Determine the (X, Y) coordinate at the center of the cell enclosing the given text.  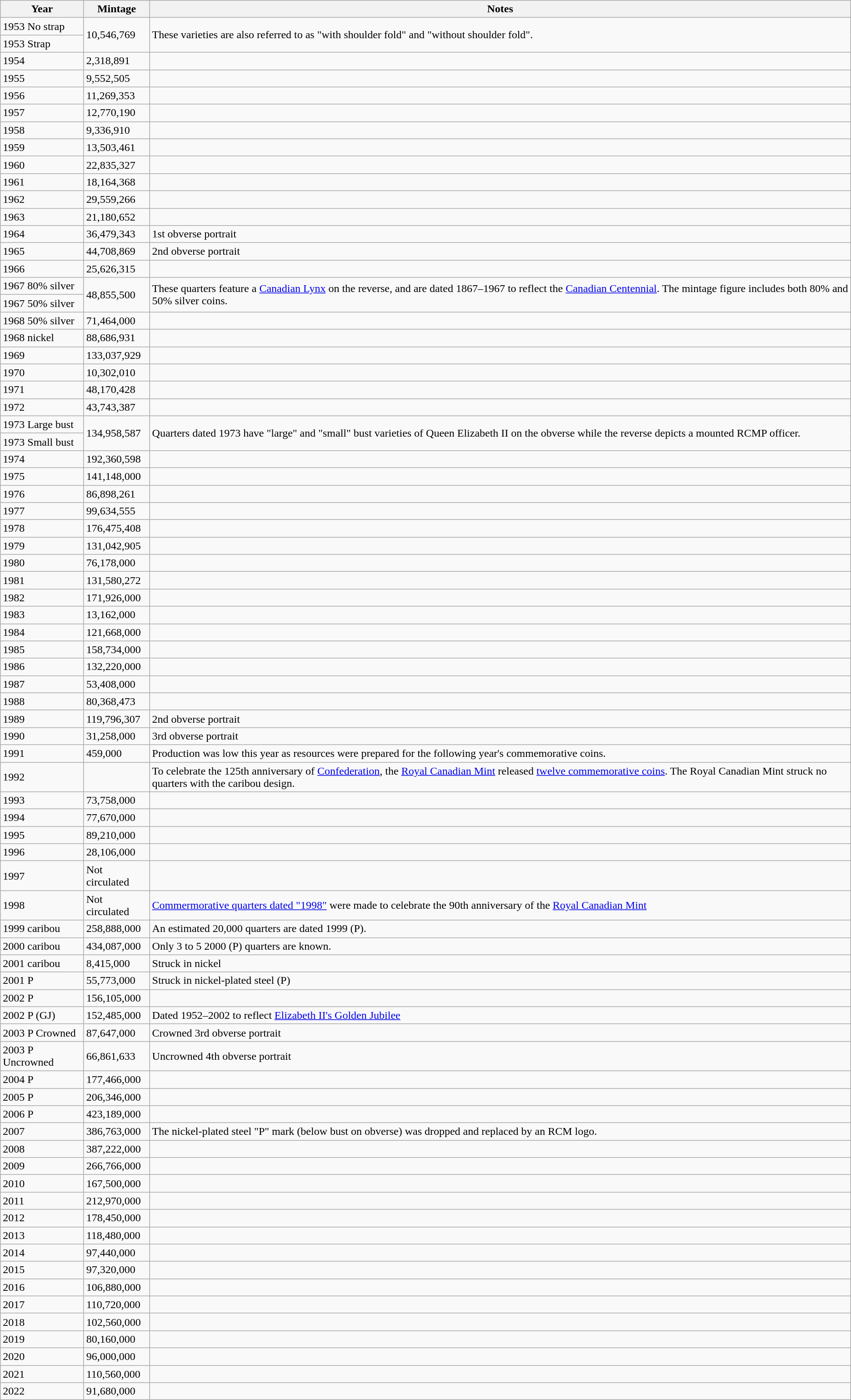
1983 (42, 615)
An estimated 20,000 quarters are dated 1999 (P). (500, 929)
134,958,587 (116, 433)
1981 (42, 580)
25,626,315 (116, 269)
1996 (42, 852)
2015 (42, 1270)
31,258,000 (116, 736)
1961 (42, 182)
9,336,910 (116, 130)
102,560,000 (116, 1322)
132,220,000 (116, 667)
1967 80% silver (42, 286)
91,680,000 (116, 1391)
11,269,353 (116, 96)
118,480,000 (116, 1235)
1978 (42, 529)
1958 (42, 130)
76,178,000 (116, 563)
Dated 1952–2002 to reflect Elizabeth II's Golden Jubilee (500, 1015)
1991 (42, 753)
1998 (42, 905)
2003 P Uncrowned (42, 1056)
22,835,327 (116, 165)
Uncrowned 4th obverse portrait (500, 1056)
1974 (42, 459)
2008 (42, 1149)
1975 (42, 476)
1968 50% silver (42, 321)
176,475,408 (116, 529)
86,898,261 (116, 494)
36,479,343 (116, 234)
28,106,000 (116, 852)
1953 Strap (42, 44)
1st obverse portrait (500, 234)
110,560,000 (116, 1374)
2004 P (42, 1079)
Production was low this year as resources were prepared for the following year's commemorative coins. (500, 753)
2010 (42, 1183)
80,368,473 (116, 701)
21,180,652 (116, 217)
1999 caribou (42, 929)
2016 (42, 1287)
12,770,190 (116, 113)
1962 (42, 199)
2005 P (42, 1097)
89,210,000 (116, 835)
96,000,000 (116, 1356)
1977 (42, 511)
1994 (42, 818)
Notes (500, 9)
1993 (42, 801)
133,037,929 (116, 355)
131,042,905 (116, 546)
1956 (42, 96)
266,766,000 (116, 1166)
119,796,307 (116, 719)
258,888,000 (116, 929)
1992 (42, 777)
2020 (42, 1356)
73,758,000 (116, 801)
1970 (42, 373)
459,000 (116, 753)
2012 (42, 1218)
1976 (42, 494)
2000 caribou (42, 946)
1997 (42, 876)
53,408,000 (116, 684)
These varieties are also referred to as "with shoulder fold" and "without shoulder fold". (500, 35)
Only 3 to 5 2000 (P) quarters are known. (500, 946)
1954 (42, 61)
97,440,000 (116, 1253)
131,580,272 (116, 580)
178,450,000 (116, 1218)
66,861,633 (116, 1056)
71,464,000 (116, 321)
8,415,000 (116, 963)
1995 (42, 835)
2003 P Crowned (42, 1032)
10,302,010 (116, 373)
387,222,000 (116, 1149)
167,500,000 (116, 1183)
Year (42, 9)
206,346,000 (116, 1097)
97,320,000 (116, 1270)
3rd obverse portrait (500, 736)
106,880,000 (116, 1287)
423,189,000 (116, 1114)
1973 Small bust (42, 442)
87,647,000 (116, 1032)
156,105,000 (116, 998)
158,734,000 (116, 650)
1985 (42, 650)
2018 (42, 1322)
1964 (42, 234)
2002 P (42, 998)
171,926,000 (116, 598)
Crowned 3rd obverse portrait (500, 1032)
43,743,387 (116, 407)
1972 (42, 407)
48,170,428 (116, 390)
121,668,000 (116, 632)
1953 No strap (42, 26)
2022 (42, 1391)
99,634,555 (116, 511)
1990 (42, 736)
1986 (42, 667)
18,164,368 (116, 182)
13,503,461 (116, 147)
192,360,598 (116, 459)
9,552,505 (116, 78)
1987 (42, 684)
2007 (42, 1132)
434,087,000 (116, 946)
2001 caribou (42, 963)
Struck in nickel-plated steel (P) (500, 981)
141,148,000 (116, 476)
2021 (42, 1374)
2009 (42, 1166)
110,720,000 (116, 1304)
212,970,000 (116, 1201)
29,559,266 (116, 199)
2013 (42, 1235)
1959 (42, 147)
1963 (42, 217)
1984 (42, 632)
Quarters dated 1973 have "large" and "small" bust varieties of Queen Elizabeth II on the obverse while the reverse depicts a mounted RCMP officer. (500, 433)
13,162,000 (116, 615)
1988 (42, 701)
2006 P (42, 1114)
2011 (42, 1201)
1979 (42, 546)
1980 (42, 563)
2017 (42, 1304)
44,708,869 (116, 252)
1955 (42, 78)
1989 (42, 719)
1965 (42, 252)
80,160,000 (116, 1339)
Commermorative quarters dated "1998" were made to celebrate the 90th anniversary of the Royal Canadian Mint (500, 905)
2014 (42, 1253)
Struck in nickel (500, 963)
177,466,000 (116, 1079)
1967 50% silver (42, 303)
1969 (42, 355)
1971 (42, 390)
152,485,000 (116, 1015)
2002 P (GJ) (42, 1015)
10,546,769 (116, 35)
48,855,500 (116, 295)
2019 (42, 1339)
Mintage (116, 9)
1968 nickel (42, 338)
88,686,931 (116, 338)
2001 P (42, 981)
1966 (42, 269)
2,318,891 (116, 61)
55,773,000 (116, 981)
1957 (42, 113)
77,670,000 (116, 818)
386,763,000 (116, 1132)
1982 (42, 598)
1973 Large bust (42, 424)
The nickel-plated steel "P" mark (below bust on obverse) was dropped and replaced by an RCM logo. (500, 1132)
1960 (42, 165)
